Output the (X, Y) coordinate of the center of the cell containing the given text.  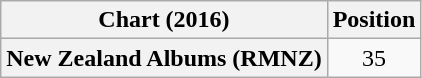
Chart (2016) (164, 20)
New Zealand Albums (RMNZ) (164, 58)
35 (374, 58)
Position (374, 20)
